Locate the cell with the specified text and output its [X, Y] center coordinate. 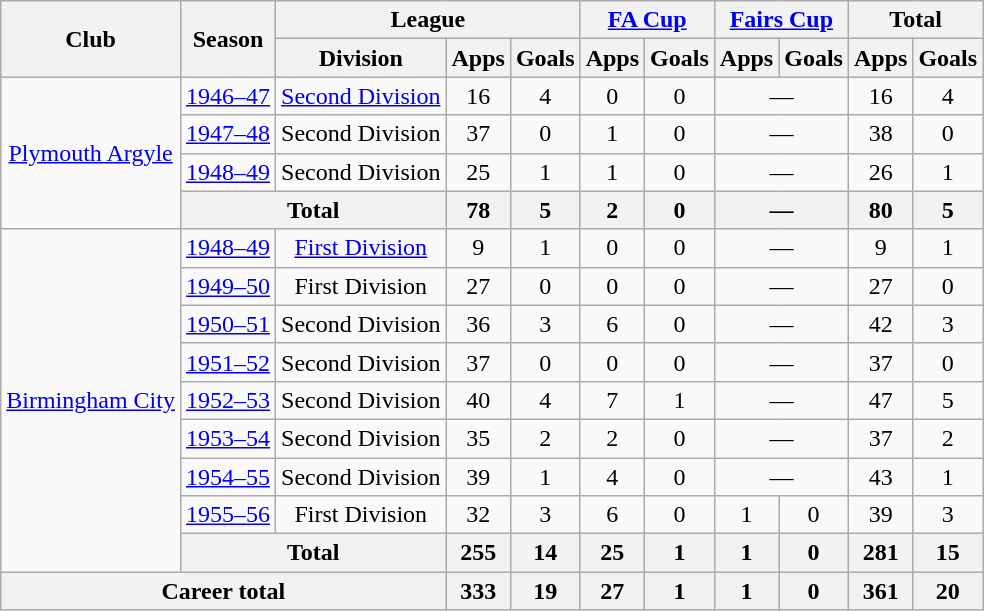
1946–47 [228, 96]
40 [478, 400]
36 [478, 324]
1952–53 [228, 400]
361 [880, 591]
Birmingham City [91, 400]
26 [880, 172]
19 [545, 591]
35 [478, 438]
FA Cup [647, 20]
38 [880, 134]
Career total [224, 591]
14 [545, 553]
333 [478, 591]
League [428, 20]
78 [478, 210]
Division [361, 58]
1950–51 [228, 324]
43 [880, 477]
47 [880, 400]
281 [880, 553]
80 [880, 210]
1949–50 [228, 286]
1947–48 [228, 134]
15 [948, 553]
Plymouth Argyle [91, 153]
1955–56 [228, 515]
7 [612, 400]
20 [948, 591]
42 [880, 324]
1954–55 [228, 477]
1953–54 [228, 438]
Fairs Cup [781, 20]
32 [478, 515]
1951–52 [228, 362]
Season [228, 39]
Club [91, 39]
255 [478, 553]
